Output the [X, Y] coordinate of the center of the cell containing the given text.  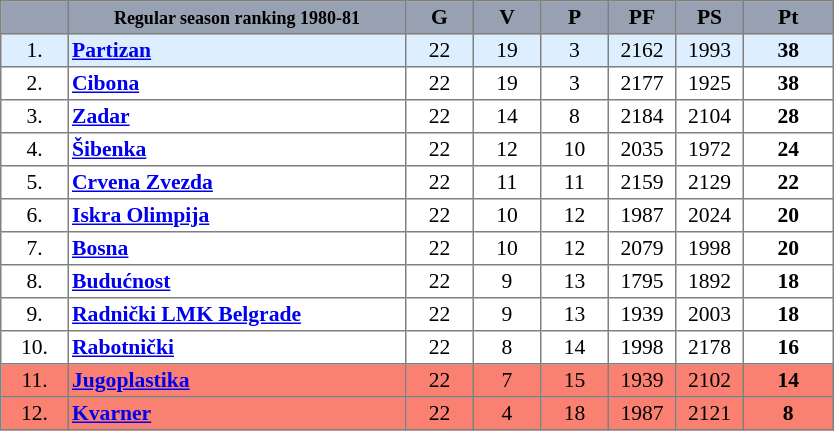
24 [788, 150]
8. [35, 282]
7 [507, 380]
15 [575, 380]
Kvarner [237, 414]
1892 [710, 282]
28 [788, 116]
2035 [642, 150]
2129 [710, 182]
1925 [710, 84]
V [507, 18]
16 [788, 348]
1972 [710, 150]
P [575, 18]
2159 [642, 182]
4 [507, 414]
Bosna [237, 248]
3. [35, 116]
2. [35, 84]
Jugoplastika [237, 380]
5. [35, 182]
2162 [642, 50]
Regular season ranking 1980-81 [237, 18]
6. [35, 216]
2178 [710, 348]
2177 [642, 84]
10. [35, 348]
Iskra Olimpija [237, 216]
2079 [642, 248]
Pt [788, 18]
Radnički LMK Belgrade [237, 314]
PF [642, 18]
12. [35, 414]
G [440, 18]
Partizan [237, 50]
Budućnost [237, 282]
Crvena Zvezda [237, 182]
9. [35, 314]
PS [710, 18]
Zadar [237, 116]
2121 [710, 414]
Cibona [237, 84]
2024 [710, 216]
Šibenka [237, 150]
2102 [710, 380]
1. [35, 50]
Rabotnički [237, 348]
7. [35, 248]
2104 [710, 116]
1795 [642, 282]
11. [35, 380]
4. [35, 150]
1993 [710, 50]
2184 [642, 116]
2003 [710, 314]
